Scan for the cell matching the given text and deliver its (X, Y) coordinate at center. 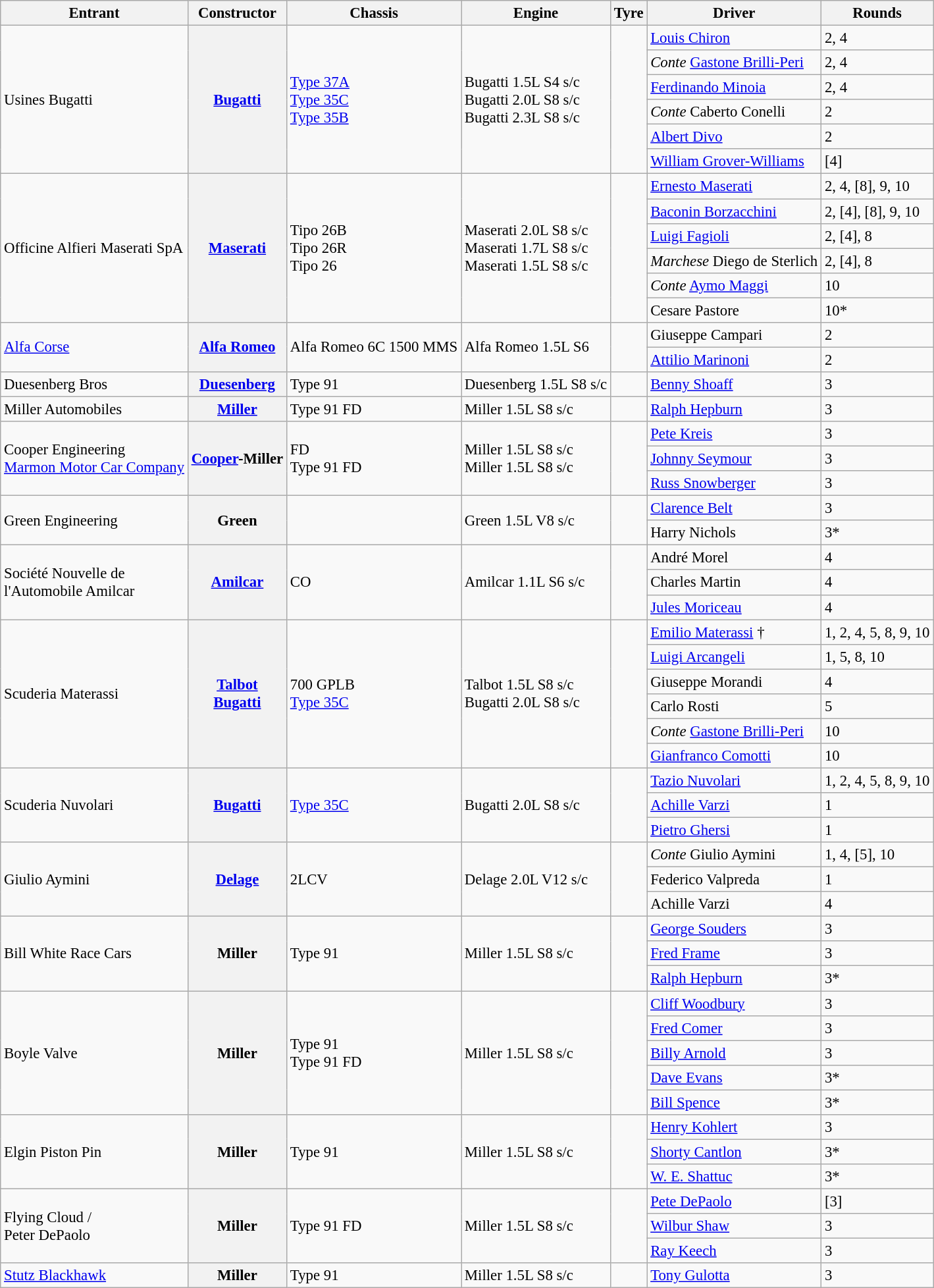
Type 37AType 35C Type 35B (374, 100)
[4] (877, 161)
Delage 2.0L V12 s/c (536, 880)
Ernesto Maserati (735, 186)
Duesenberg (237, 385)
Conte Giulio Aymini (735, 855)
Pete Kreis (735, 434)
[3] (877, 1201)
W. E. Shattuc (735, 1177)
Type 35C (374, 805)
Ray Keech (735, 1251)
Pete DePaolo (735, 1201)
Russ Snowberger (735, 483)
Gianfranco Comotti (735, 756)
Maserati 2.0L S8 s/c Maserati 1.7L S8 s/c Maserati 1.5L S8 s/c (536, 248)
Tony Gulotta (735, 1275)
Entrant (95, 13)
Ferdinando Minoia (735, 88)
Duesenberg Bros (95, 385)
1, 4, [5], 10 (877, 855)
Talbot Bugatti (237, 694)
Usines Bugatti (95, 100)
Officine Alfieri Maserati SpA (95, 248)
Luigi Arcangeli (735, 657)
Emilio Materassi † (735, 632)
Tipo 26BTipo 26RTipo 26 (374, 248)
Maserati (237, 248)
Duesenberg 1.5L S8 s/c (536, 385)
Flying Cloud /Peter DePaolo (95, 1226)
Chassis (374, 13)
700 GPLBType 35C (374, 694)
Albert Divo (735, 137)
Giuseppe Campari (735, 335)
Cooper EngineeringMarmon Motor Car Company (95, 458)
Boyle Valve (95, 1053)
5 (877, 707)
Green Engineering (95, 520)
Driver (735, 13)
2LCV (374, 880)
Fred Comer (735, 1028)
Federico Valpreda (735, 880)
Alfa Romeo 1.5L S6 (536, 348)
Société Nouvelle del'Automobile Amilcar (95, 582)
Shorty Cantlon (735, 1152)
Green 1.5L V8 s/c (536, 520)
2, [4], [8], 9, 10 (877, 211)
Stutz Blackhawk (95, 1275)
Pietro Ghersi (735, 830)
Amilcar 1.1L S6 s/c (536, 582)
Miller Automobiles (95, 409)
Billy Arnold (735, 1053)
Fred Frame (735, 954)
Johnny Seymour (735, 459)
Marchese Diego de Sterlich (735, 261)
2, 4, [8], 9, 10 (877, 186)
Bugatti 2.0L S8 s/c (536, 805)
Cesare Pastore (735, 310)
Talbot 1.5L S8 s/c Bugatti 2.0L S8 s/c (536, 694)
Tyre (629, 13)
Giulio Aymini (95, 880)
Rounds (877, 13)
Wilbur Shaw (735, 1226)
1, 5, 8, 10 (877, 657)
Dave Evans (735, 1077)
George Souders (735, 929)
Conte Caberto Conelli (735, 112)
10* (877, 310)
CO (374, 582)
Type 91Type 91 FD (374, 1053)
Alfa Corse (95, 348)
Luigi Fagioli (735, 236)
Clarence Belt (735, 508)
Cooper-Miller (237, 458)
Tazio Nuvolari (735, 780)
Baconin Borzacchini (735, 211)
Bugatti 1.5L S4 s/c Bugatti 2.0L S8 s/c Bugatti 2.3L S8 s/c (536, 100)
Louis Chiron (735, 38)
Henry Kohlert (735, 1127)
Giuseppe Morandi (735, 682)
Delage (237, 880)
Engine (536, 13)
Green (237, 520)
Bill White Race Cars (95, 953)
Harry Nichols (735, 533)
Elgin Piston Pin (95, 1152)
Alfa Romeo (237, 348)
Scuderia Nuvolari (95, 805)
André Morel (735, 558)
William Grover-Williams (735, 161)
Amilcar (237, 582)
Alfa Romeo 6C 1500 MMS (374, 348)
Scuderia Materassi (95, 694)
Charles Martin (735, 583)
Carlo Rosti (735, 707)
Miller 1.5L S8 s/cMiller 1.5L S8 s/c (536, 458)
Benny Shoaff (735, 385)
Bill Spence (735, 1102)
Attilio Marinoni (735, 360)
Jules Moriceau (735, 607)
Cliff Woodbury (735, 1004)
Conte Aymo Maggi (735, 285)
FDType 91 FD (374, 458)
Constructor (237, 13)
